Provide the (X, Y) coordinate of the cell's center where the given text is located.  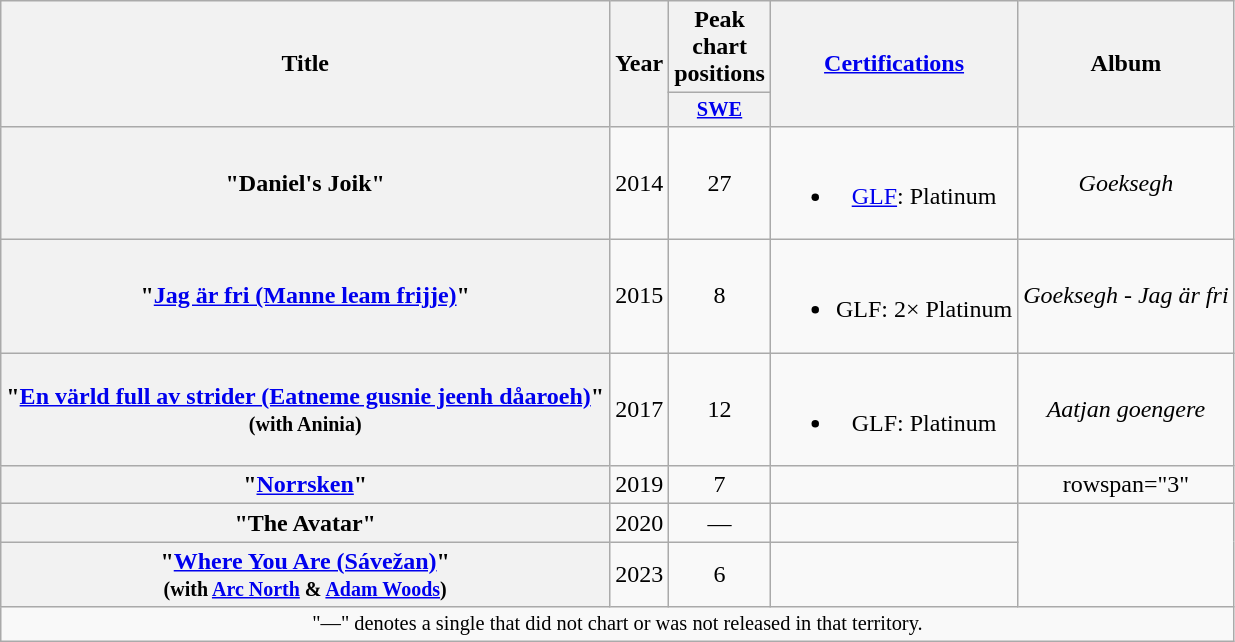
2015 (640, 296)
rowspan="3" (1126, 485)
2020 (640, 523)
2019 (640, 485)
Title (306, 64)
"The Avatar" (306, 523)
2023 (640, 574)
8 (720, 296)
"Daniel's Joik" (306, 182)
SWE (720, 110)
7 (720, 485)
Year (640, 64)
"Where You Are (Sávežan)"(with Arc North & Adam Woods) (306, 574)
"En värld full av strider (Eatneme gusnie jeenh dåaroeh)"(with Aninia) (306, 410)
Goeksegh (1126, 182)
Aatjan goengere (1126, 410)
2017 (640, 410)
27 (720, 182)
— (720, 523)
"Jag är fri (Manne leam frijje)" (306, 296)
Album (1126, 64)
"—" denotes a single that did not chart or was not released in that territory. (618, 624)
2014 (640, 182)
Goeksegh - Jag är fri (1126, 296)
6 (720, 574)
Certifications (894, 64)
12 (720, 410)
Peak chart positions (720, 47)
"Norrsken" (306, 485)
GLF: 2× Platinum (894, 296)
